Locate the cell with the specified text and output its (x, y) center coordinate. 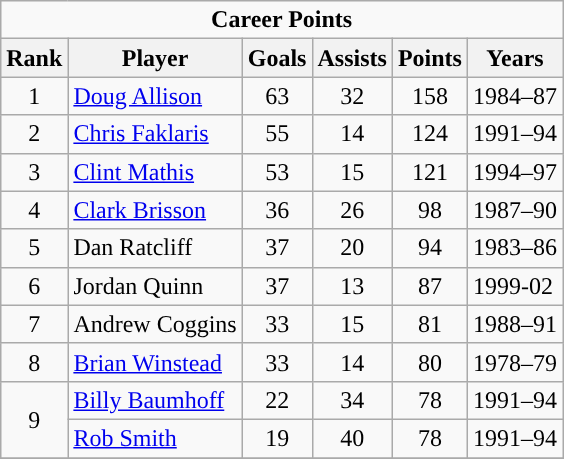
81 (430, 324)
158 (430, 96)
8 (34, 362)
Assists (352, 58)
1988–91 (514, 324)
32 (352, 96)
4 (34, 210)
55 (277, 134)
124 (430, 134)
Jordan Quinn (155, 286)
Chris Faklaris (155, 134)
Player (155, 58)
3 (34, 172)
13 (352, 286)
63 (277, 96)
1999-02 (514, 286)
20 (352, 248)
26 (352, 210)
Clark Brisson (155, 210)
40 (352, 438)
Goals (277, 58)
5 (34, 248)
98 (430, 210)
34 (352, 400)
80 (430, 362)
Andrew Coggins (155, 324)
1984–87 (514, 96)
Years (514, 58)
Rank (34, 58)
6 (34, 286)
Dan Ratcliff (155, 248)
22 (277, 400)
1 (34, 96)
Clint Mathis (155, 172)
1994–97 (514, 172)
Billy Baumhoff (155, 400)
94 (430, 248)
9 (34, 419)
Career Points (282, 20)
19 (277, 438)
1978–79 (514, 362)
36 (277, 210)
Rob Smith (155, 438)
53 (277, 172)
87 (430, 286)
1987–90 (514, 210)
1983–86 (514, 248)
Brian Winstead (155, 362)
Points (430, 58)
121 (430, 172)
Doug Allison (155, 96)
2 (34, 134)
7 (34, 324)
